For the text-containing cell, return its midpoint in (X, Y) coordinate format. 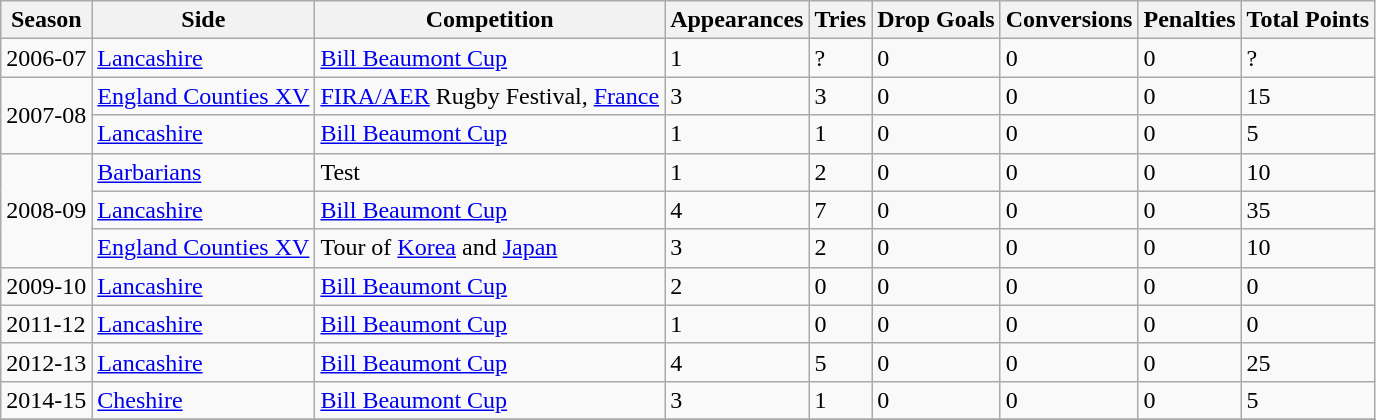
Tries (840, 20)
Penalties (1190, 20)
FIRA/AER Rugby Festival, France (490, 96)
Total Points (1308, 20)
Appearances (737, 20)
2009-10 (46, 286)
2012-13 (46, 362)
7 (840, 210)
Test (490, 172)
Season (46, 20)
Cheshire (204, 400)
Side (204, 20)
15 (1308, 96)
2006-07 (46, 58)
Conversions (1069, 20)
2008-09 (46, 210)
25 (1308, 362)
35 (1308, 210)
Barbarians (204, 172)
2007-08 (46, 115)
Tour of Korea and Japan (490, 248)
Competition (490, 20)
2014-15 (46, 400)
2011-12 (46, 324)
Drop Goals (936, 20)
